Find where the given text appears and provide that cell's center as (X, Y) coordinate. 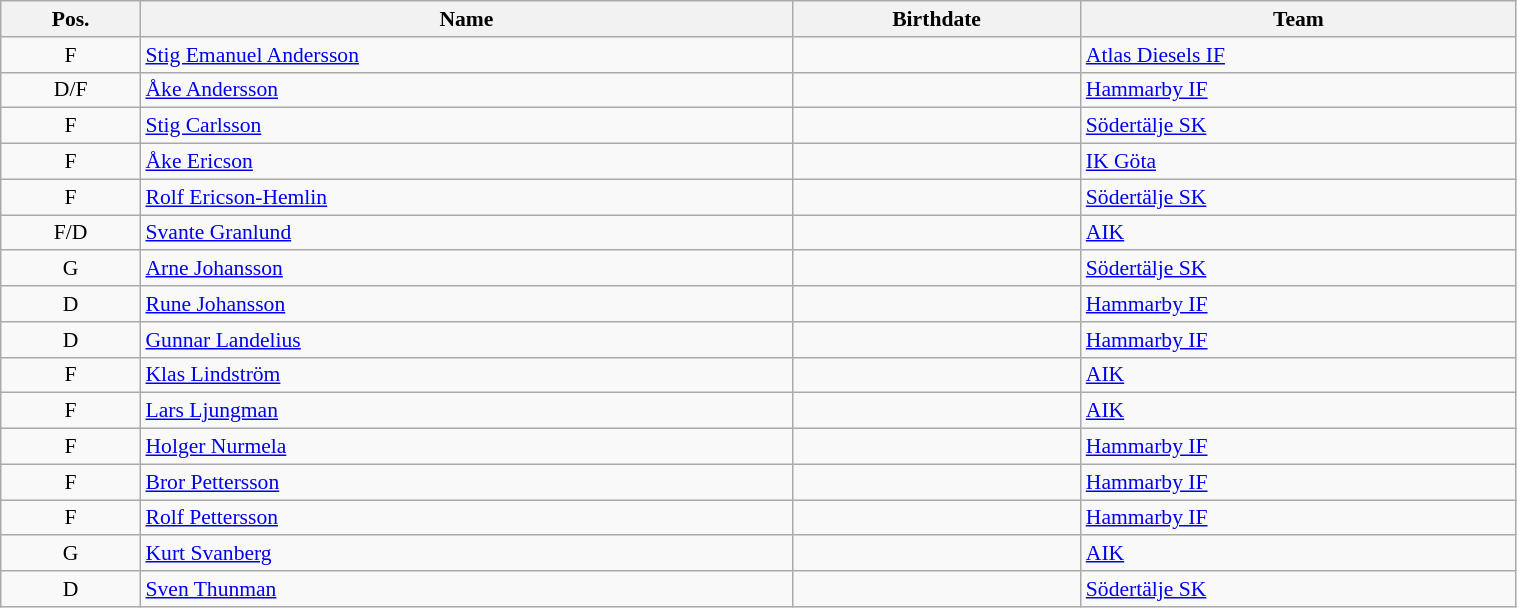
Stig Emanuel Andersson (466, 55)
Gunnar Landelius (466, 340)
IK Göta (1298, 162)
Svante Granlund (466, 233)
Name (466, 19)
Arne Johansson (466, 269)
Sven Thunman (466, 589)
Stig Carlsson (466, 126)
Bror Pettersson (466, 482)
Kurt Svanberg (466, 554)
Åke Ericson (466, 162)
Birthdate (936, 19)
D/F (71, 90)
F/D (71, 233)
Holger Nurmela (466, 447)
Lars Ljungman (466, 411)
Klas Lindström (466, 375)
Åke Andersson (466, 90)
Rolf Pettersson (466, 518)
Pos. (71, 19)
Rune Johansson (466, 304)
Team (1298, 19)
Rolf Ericson-Hemlin (466, 197)
Atlas Diesels IF (1298, 55)
